Capture the cell that displays the provided text and extract its (x, y) central coordinate. 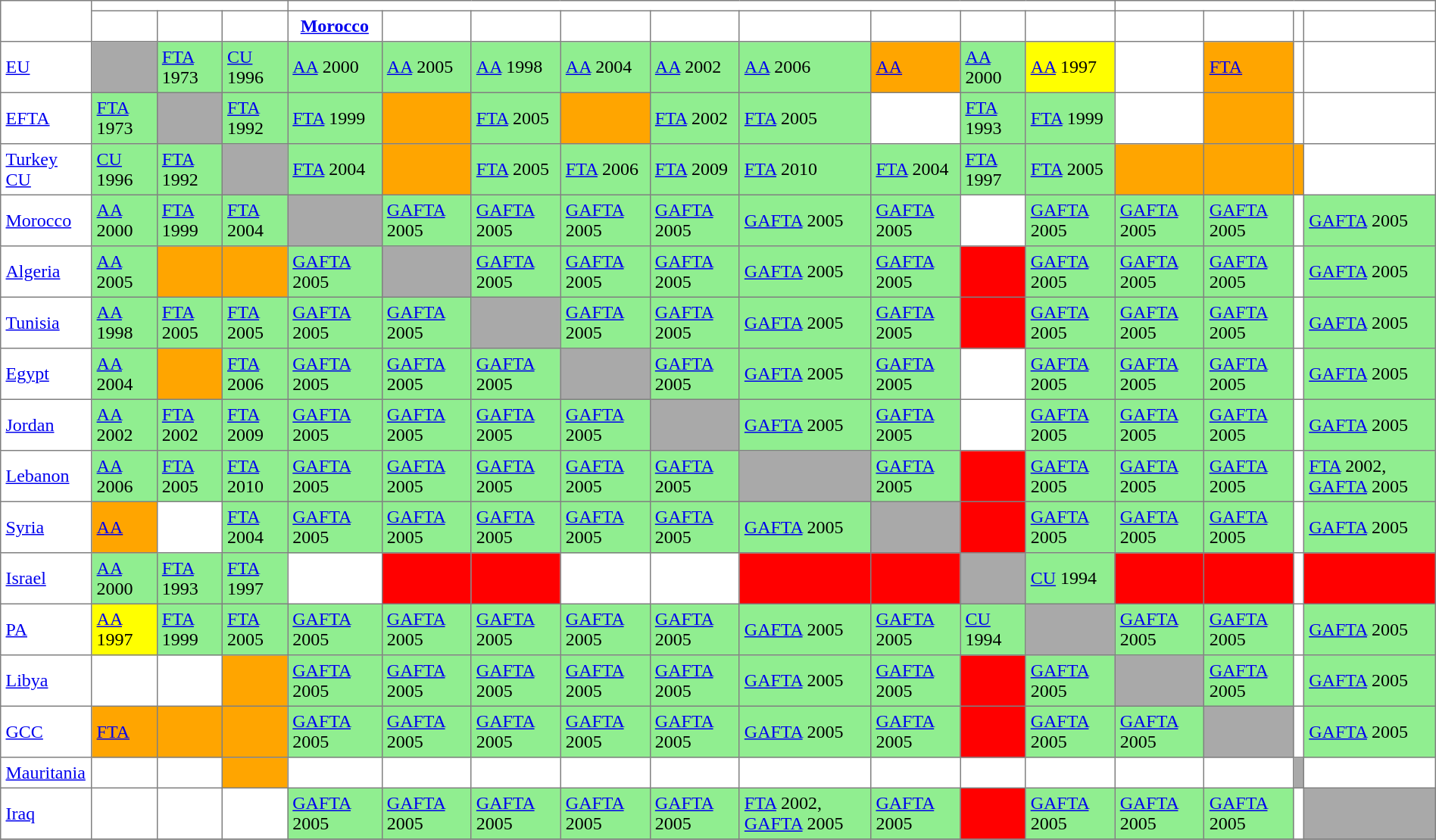
EU (46, 67)
GCC (46, 732)
Egypt (46, 374)
PA (46, 629)
Israel (46, 579)
Algeria (46, 272)
Libya (46, 681)
Lebanon (46, 476)
Mauritania (46, 773)
Jordan (46, 425)
Syria (46, 527)
Turkey CU (46, 170)
EFTA (46, 118)
Tunisia (46, 323)
Iraq (46, 813)
